Detect which cell encompasses the target text, then output its [x, y] center coordinate. 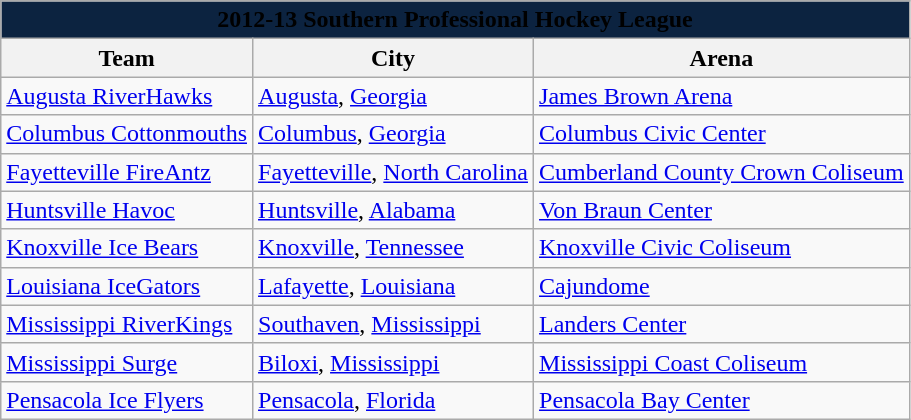
Cumberland County Crown Coliseum [722, 172]
Augusta RiverHawks [127, 96]
Arena [722, 58]
Fayetteville FireAntz [127, 172]
Knoxville Ice Bears [127, 248]
Southaven, Mississippi [394, 324]
City [394, 58]
Augusta, Georgia [394, 96]
Huntsville, Alabama [394, 210]
James Brown Arena [722, 96]
Knoxville, Tennessee [394, 248]
Landers Center [722, 324]
Biloxi, Mississippi [394, 362]
Pensacola Ice Flyers [127, 400]
Mississippi Surge [127, 362]
Columbus Cottonmouths [127, 134]
Columbus Civic Center [722, 134]
Pensacola Bay Center [722, 400]
Lafayette, Louisiana [394, 286]
2012-13 Southern Professional Hockey League [455, 20]
Von Braun Center [722, 210]
Columbus, Georgia [394, 134]
Mississippi RiverKings [127, 324]
Knoxville Civic Coliseum [722, 248]
Team [127, 58]
Louisiana IceGators [127, 286]
Huntsville Havoc [127, 210]
Fayetteville, North Carolina [394, 172]
Cajundome [722, 286]
Mississippi Coast Coliseum [722, 362]
Pensacola, Florida [394, 400]
